From the cell containing the given text, extract its center point as (x, y) coordinate. 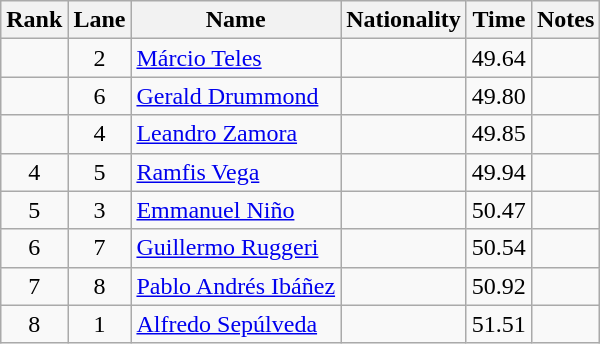
51.51 (498, 324)
Rank (34, 20)
Time (498, 20)
Lane (100, 20)
3 (100, 210)
49.64 (498, 58)
Ramfis Vega (236, 172)
Emmanuel Niño (236, 210)
50.54 (498, 248)
50.92 (498, 286)
Guillermo Ruggeri (236, 248)
Notes (565, 20)
Márcio Teles (236, 58)
49.80 (498, 96)
Leandro Zamora (236, 134)
Gerald Drummond (236, 96)
Alfredo Sepúlveda (236, 324)
2 (100, 58)
49.94 (498, 172)
Name (236, 20)
1 (100, 324)
50.47 (498, 210)
Pablo Andrés Ibáñez (236, 286)
Nationality (404, 20)
49.85 (498, 134)
